Detect which cell encompasses the target text, then output its (x, y) center coordinate. 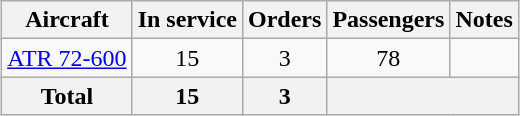
78 (388, 58)
Orders (284, 20)
Total (67, 96)
Notes (484, 20)
Passengers (388, 20)
Aircraft (67, 20)
In service (187, 20)
ATR 72-600 (67, 58)
